Output the [X, Y] coordinate of the center of the cell containing the given text.  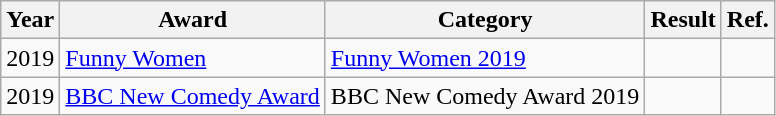
Funny Women [193, 58]
Category [485, 20]
Award [193, 20]
BBC New Comedy Award [193, 96]
Funny Women 2019 [485, 58]
Result [683, 20]
Ref. [748, 20]
Year [30, 20]
BBC New Comedy Award 2019 [485, 96]
